Provide the [x, y] coordinate of the cell's center where the given text is located.  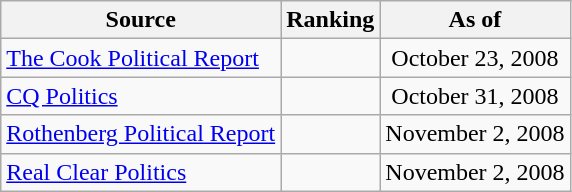
As of [475, 20]
CQ Politics [141, 96]
Source [141, 20]
Rothenberg Political Report [141, 134]
The Cook Political Report [141, 58]
October 31, 2008 [475, 96]
October 23, 2008 [475, 58]
Ranking [330, 20]
Real Clear Politics [141, 172]
